Return [X, Y] of the center of cell containing provided text 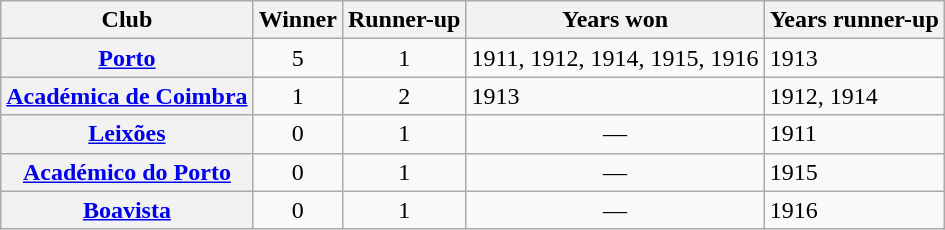
Leixões [127, 134]
Winner [298, 20]
Académica de Coimbra [127, 96]
Years runner-up [854, 20]
1915 [854, 172]
Years won [615, 20]
1911 [854, 134]
2 [404, 96]
Boavista [127, 210]
Club [127, 20]
Académico do Porto [127, 172]
5 [298, 58]
Porto [127, 58]
Runner-up [404, 20]
1912, 1914 [854, 96]
1911, 1912, 1914, 1915, 1916 [615, 58]
1916 [854, 210]
